Search for the cell housing the specified text and yield its [x, y] center coordinate. 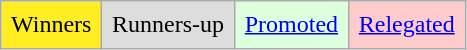
Promoted [291, 25]
Runners-up [168, 25]
Relegated [406, 25]
Winners [52, 25]
